Identify which cell holds the provided text, then report its (X, Y) central coordinate. 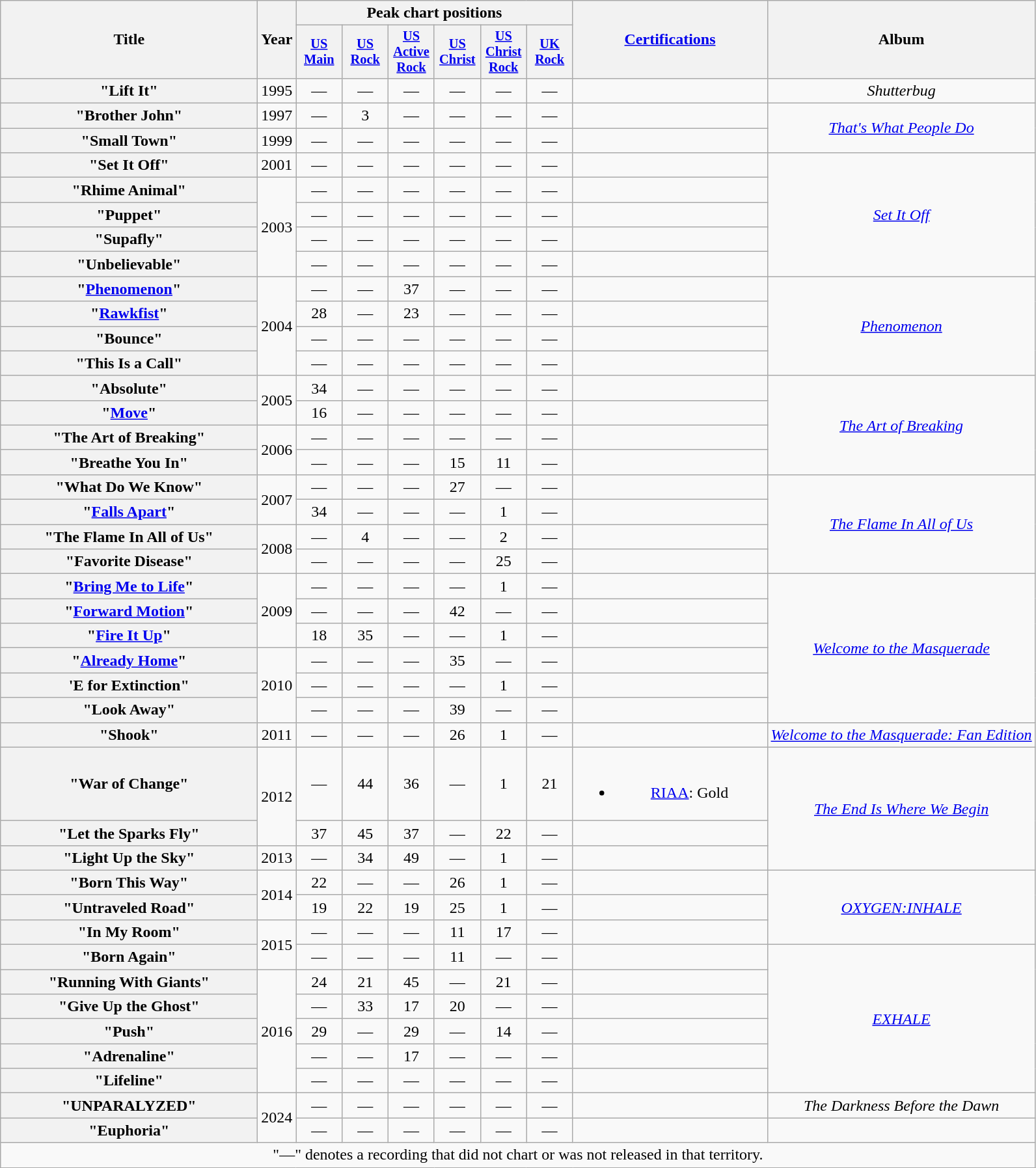
"Already Home" (129, 660)
"Rhime Animal" (129, 190)
'E for Extinction" (129, 685)
"Favorite Disease" (129, 562)
2012 (277, 796)
"Bounce" (129, 338)
"War of Change" (129, 783)
16 (319, 413)
20 (457, 1007)
"Running With Giants" (129, 982)
"Lift It" (129, 90)
2010 (277, 685)
44 (366, 783)
"This Is a Call" (129, 363)
15 (457, 462)
"Breathe You In" (129, 462)
"Rawkfist" (129, 314)
27 (457, 487)
"Forward Motion" (129, 611)
"UNPARALYZED" (129, 1106)
"Absolute" (129, 388)
Welcome to the Masquerade: Fan Edition (901, 735)
"Set It Off" (129, 165)
"Euphoria" (129, 1130)
24 (319, 982)
2 (504, 537)
2008 (277, 549)
"—" denotes a recording that did not chart or was not released in that territory. (518, 1155)
"Supafly" (129, 239)
USChristRock (504, 52)
RIAA: Gold (670, 783)
USChrist (457, 52)
"Look Away" (129, 710)
"Born Again" (129, 957)
Shutterbug (901, 90)
1995 (277, 90)
2001 (277, 165)
Year (277, 40)
28 (319, 314)
2009 (277, 611)
18 (319, 636)
"Adrenaline" (129, 1056)
14 (504, 1031)
The Darkness Before the Dawn (901, 1106)
Set It Off (901, 215)
Album (901, 40)
2004 (277, 326)
That's What People Do (901, 128)
"Shook" (129, 735)
Title (129, 40)
"Light Up the Sky" (129, 858)
3 (366, 116)
"Push" (129, 1031)
"Puppet" (129, 215)
2011 (277, 735)
"Let the Sparks Fly" (129, 833)
UKRock (549, 52)
2014 (277, 895)
"Lifeline" (129, 1081)
"Born This Way" (129, 882)
USRock (366, 52)
"Move" (129, 413)
4 (366, 537)
2007 (277, 499)
2005 (277, 400)
"Bring Me to Life" (129, 586)
"Brother John" (129, 116)
1997 (277, 116)
"In My Room" (129, 932)
Peak chart positions (435, 13)
The Flame In All of Us (901, 524)
2006 (277, 450)
2016 (277, 1031)
OXYGEN:INHALE (901, 907)
"Falls Apart" (129, 512)
Certifications (670, 40)
42 (457, 611)
"Phenomenon" (129, 289)
"Unbelievable" (129, 264)
"Untraveled Road" (129, 907)
33 (366, 1007)
2013 (277, 858)
The Art of Breaking (901, 425)
49 (411, 858)
"The Flame In All of Us" (129, 537)
"Small Town" (129, 141)
Phenomenon (901, 326)
Welcome to the Masquerade (901, 648)
39 (457, 710)
36 (411, 783)
2024 (277, 1118)
2003 (277, 227)
"Fire It Up" (129, 636)
1999 (277, 141)
23 (411, 314)
USMain (319, 52)
USActiveRock (411, 52)
"Give Up the Ghost" (129, 1007)
2015 (277, 944)
EXHALE (901, 1019)
"What Do We Know" (129, 487)
The End Is Where We Begin (901, 808)
"The Art of Breaking" (129, 437)
